Output the [x, y] coordinate of the center of the cell containing the given text.  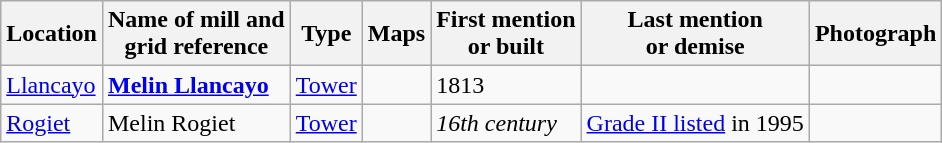
Llancayo [52, 85]
1813 [506, 85]
Melin Rogiet [196, 123]
Grade II listed in 1995 [695, 123]
Name of mill andgrid reference [196, 34]
Last mention or demise [695, 34]
Location [52, 34]
First mentionor built [506, 34]
Melin Llancayo [196, 85]
16th century [506, 123]
Type [326, 34]
Rogiet [52, 123]
Photograph [875, 34]
Maps [396, 34]
